Capture the cell that displays the provided text and extract its [x, y] central coordinate. 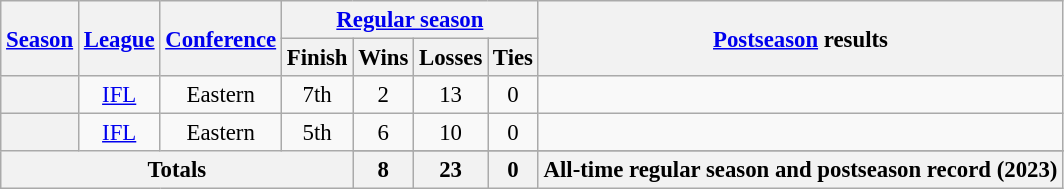
Conference [221, 38]
6 [384, 133]
Ties [514, 58]
8 [384, 170]
Wins [384, 58]
Regular season [410, 20]
Losses [451, 58]
5th [316, 133]
Totals [177, 170]
13 [451, 95]
10 [451, 133]
Season [40, 38]
All-time regular season and postseason record (2023) [800, 170]
Finish [316, 58]
Postseason results [800, 38]
League [118, 38]
23 [451, 170]
7th [316, 95]
2 [384, 95]
